Provide the (X, Y) coordinate of the cell's center where the given text is located.  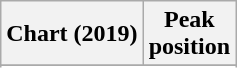
Peakposition (189, 34)
Chart (2019) (72, 34)
